Detect which cell encompasses the target text, then output its (X, Y) center coordinate. 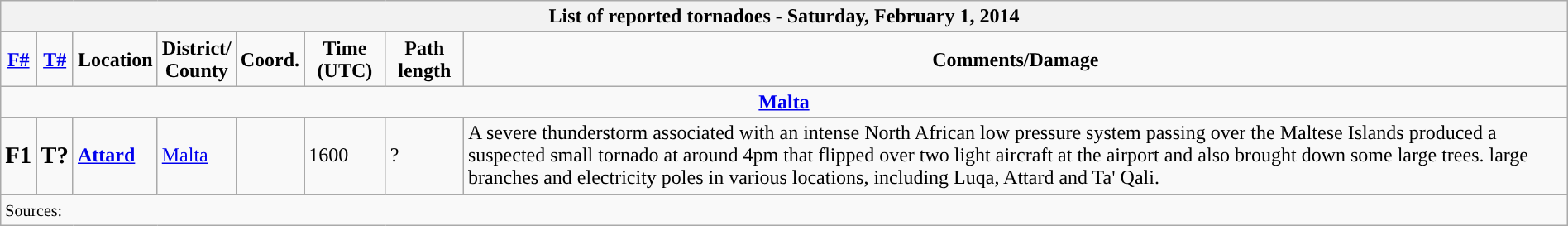
T? (55, 156)
F# (18, 60)
Location (115, 60)
List of reported tornadoes - Saturday, February 1, 2014 (784, 17)
1600 (346, 156)
F1 (18, 156)
Sources: (784, 209)
Comments/Damage (1016, 60)
Coord. (270, 60)
Time (UTC) (346, 60)
Path length (424, 60)
District/County (197, 60)
? (424, 156)
T# (55, 60)
Attard (115, 156)
